Provide the [X, Y] coordinate of the cell's center where the given text is located.  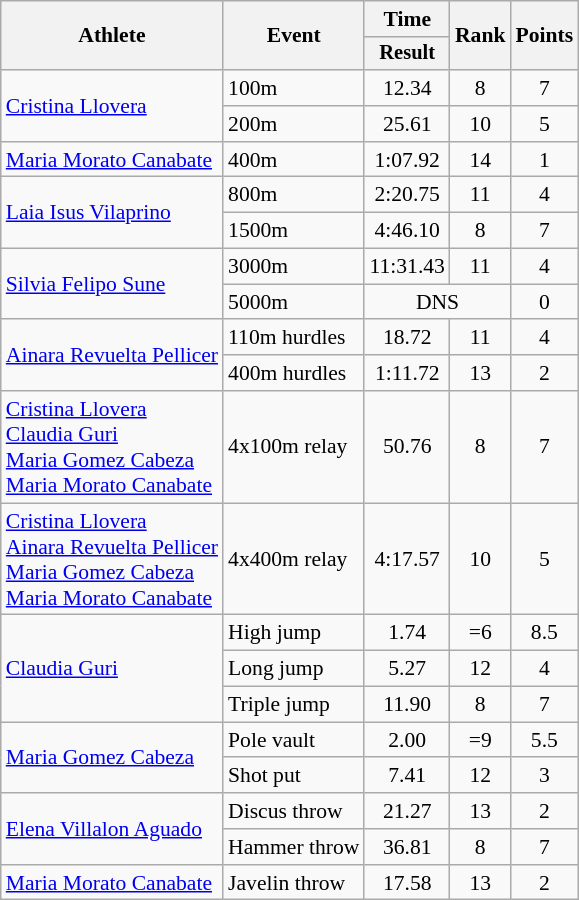
110m hurdles [294, 338]
8.5 [544, 633]
1:11.72 [406, 373]
4:46.10 [406, 231]
1.74 [406, 633]
400m hurdles [294, 373]
=9 [480, 740]
Hammer throw [294, 847]
Maria Gomez Cabeza [112, 758]
Cristina LloveraAinara Revuelta PellicerMaria Gomez CabezaMaria Morato Canabate [112, 559]
Triple jump [294, 705]
21.27 [406, 811]
Discus throw [294, 811]
4:17.57 [406, 559]
Maria Morato Canabate [112, 160]
0 [544, 302]
DNS [437, 302]
Result [406, 54]
Ainara Revuelta Pellicer [112, 356]
Claudia Guri [112, 668]
11:31.43 [406, 267]
1500m [294, 231]
5000m [294, 302]
25.61 [406, 124]
Rank [480, 36]
4x400m relay [294, 559]
Athlete [112, 36]
200m [294, 124]
1:07.92 [406, 160]
2.00 [406, 740]
Event [294, 36]
3000m [294, 267]
=6 [480, 633]
Time [406, 19]
Cristina LloveraClaudia GuriMaria Gomez CabezaMaria Morato Canabate [112, 447]
5.27 [406, 669]
4x100m relay [294, 447]
1 [544, 160]
Pole vault [294, 740]
18.72 [406, 338]
2:20.75 [406, 195]
Laia Isus Vilaprino [112, 212]
Cristina Llovera [112, 106]
800m [294, 195]
High jump [294, 633]
11.90 [406, 705]
400m [294, 160]
36.81 [406, 847]
50.76 [406, 447]
5.5 [544, 740]
Long jump [294, 669]
Points [544, 36]
Shot put [294, 776]
Silvia Felipo Sune [112, 284]
12.34 [406, 88]
7.41 [406, 776]
100m [294, 88]
14 [480, 160]
Elena Villalon Aguado [112, 828]
3 [544, 776]
